Return [x, y] of the center of cell containing provided text 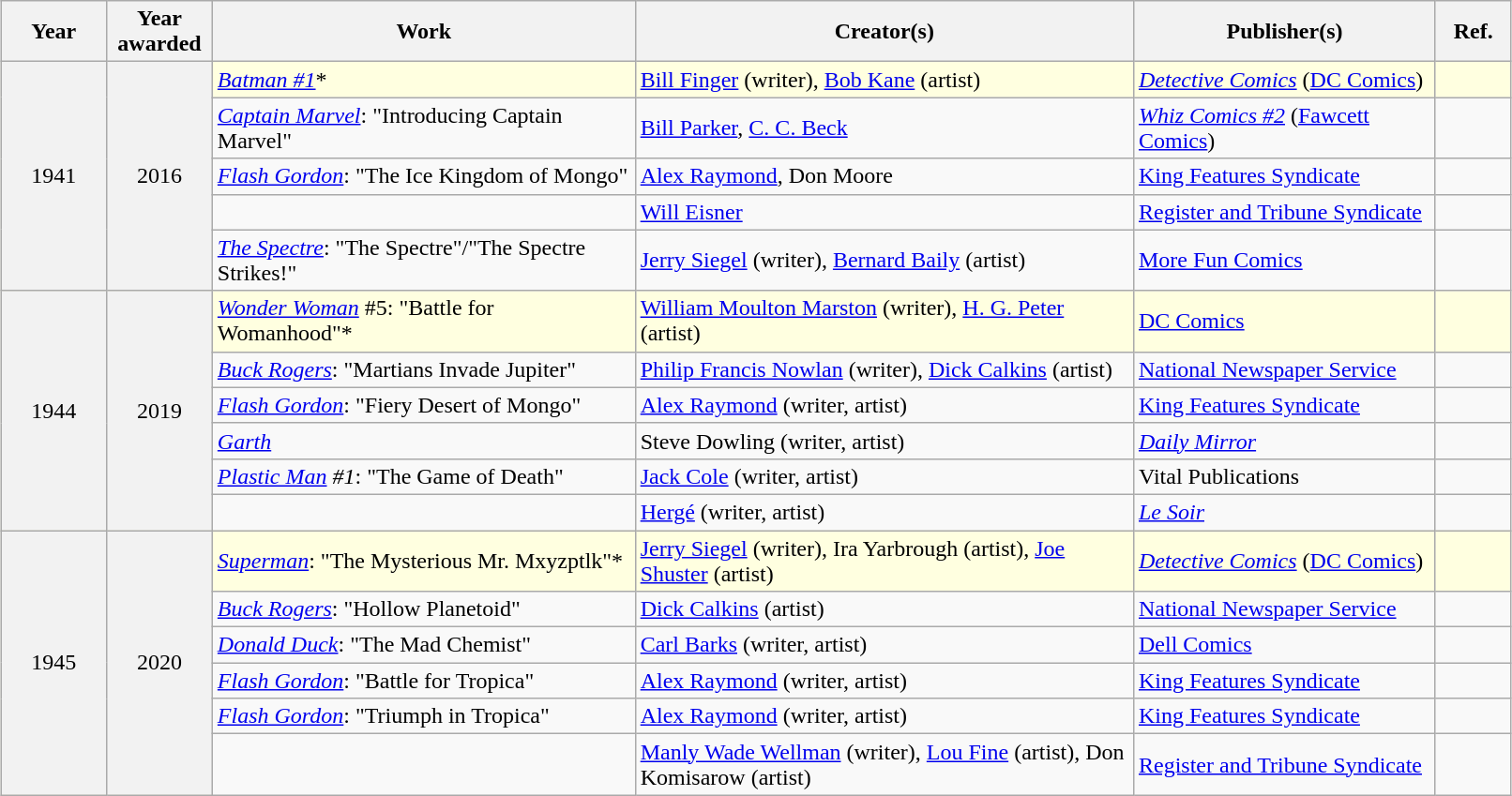
Jerry Siegel (writer), Ira Yarbrough (artist), Joe Shuster (artist) [884, 561]
Creator(s) [884, 32]
Le Soir [1284, 512]
Carl Barks (writer, artist) [884, 645]
Captain Marvel: "Introducing Captain Marvel" [424, 128]
The Spectre: "The Spectre"/"The Spectre Strikes!" [424, 261]
1944 [54, 411]
Wonder Woman #5: "Battle for Womanhood"* [424, 321]
Year [54, 32]
Hergé (writer, artist) [884, 512]
2019 [159, 411]
Philip Francis Nowlan (writer), Dick Calkins (artist) [884, 369]
Buck Rogers: "Martians Invade Jupiter" [424, 369]
Bill Parker, C. C. Beck [884, 128]
Dell Comics [1284, 645]
Garth [424, 441]
Flash Gordon: "The Ice Kingdom of Mongo" [424, 176]
Publisher(s) [1284, 32]
Daily Mirror [1284, 441]
More Fun Comics [1284, 261]
Will Eisner [884, 212]
Flash Gordon: "Fiery Desert of Mongo" [424, 405]
Batman #1* [424, 80]
Manly Wade Wellman (writer), Lou Fine (artist), Don Komisarow (artist) [884, 765]
1941 [54, 176]
2020 [159, 663]
Steve Dowling (writer, artist) [884, 441]
Buck Rogers: "Hollow Planetoid" [424, 609]
DC Comics [1284, 321]
2016 [159, 176]
Vital Publications [1284, 476]
Bill Finger (writer), Bob Kane (artist) [884, 80]
Whiz Comics #2 (Fawcett Comics) [1284, 128]
Flash Gordon: "Battle for Tropica" [424, 681]
Jerry Siegel (writer), Bernard Baily (artist) [884, 261]
Year awarded [159, 32]
Flash Gordon: "Triumph in Tropica" [424, 716]
Work [424, 32]
Dick Calkins (artist) [884, 609]
Superman: "The Mysterious Mr. Mxyzptlk"* [424, 561]
William Moulton Marston (writer), H. G. Peter (artist) [884, 321]
1945 [54, 663]
Plastic Man #1: "The Game of Death" [424, 476]
Alex Raymond, Don Moore [884, 176]
Ref. [1473, 32]
Jack Cole (writer, artist) [884, 476]
Donald Duck: "The Mad Chemist" [424, 645]
